Extract the [x, y] coordinate from the center of the cell holding the provided text.  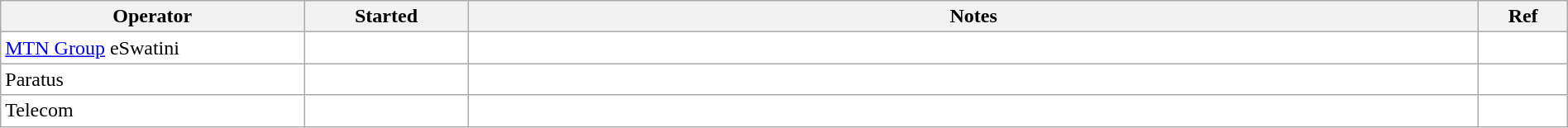
Paratus [152, 79]
Started [386, 17]
Operator [152, 17]
Ref [1523, 17]
MTN Group eSwatini [152, 48]
Notes [973, 17]
Telecom [152, 111]
